Scan for the cell matching the given text and deliver its (x, y) coordinate at center. 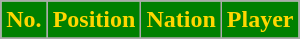
Nation (181, 20)
Position (94, 20)
Player (260, 20)
No. (24, 20)
